Capture the cell that displays the provided text and extract its (x, y) central coordinate. 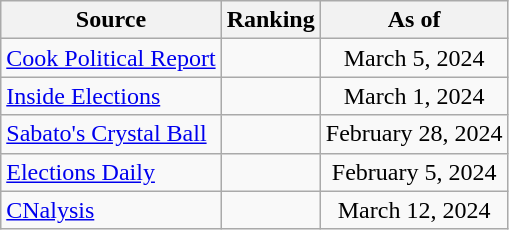
CNalysis (111, 210)
February 28, 2024 (414, 134)
Sabato's Crystal Ball (111, 134)
March 12, 2024 (414, 210)
March 5, 2024 (414, 58)
Source (111, 20)
As of (414, 20)
February 5, 2024 (414, 172)
Cook Political Report (111, 58)
Elections Daily (111, 172)
Ranking (270, 20)
Inside Elections (111, 96)
March 1, 2024 (414, 96)
